Search for the cell housing the specified text and yield its (X, Y) center coordinate. 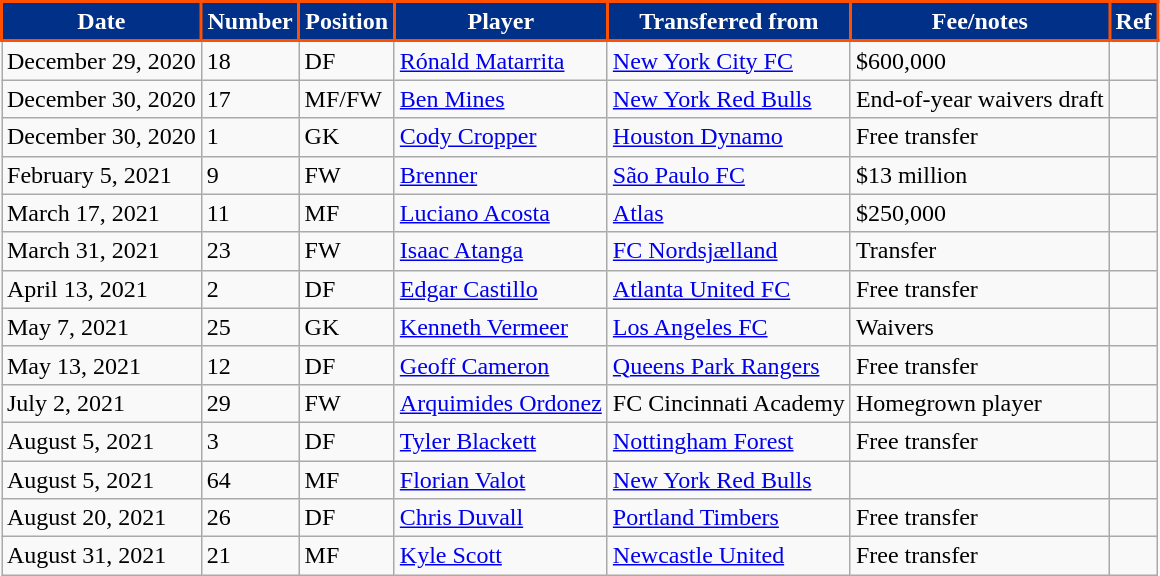
Chris Duvall (500, 518)
Rónald Matarrita (500, 60)
Player (500, 22)
Atlanta United FC (728, 289)
Queens Park Rangers (728, 365)
17 (250, 99)
18 (250, 60)
Ref (1134, 22)
Transferred from (728, 22)
Atlas (728, 213)
April 13, 2021 (102, 289)
1 (250, 137)
End-of-year waivers draft (980, 99)
Fee/notes (980, 22)
Tyler Blackett (500, 441)
Arquimides Ordonez (500, 403)
Florian Valot (500, 479)
12 (250, 365)
New York City FC (728, 60)
25 (250, 327)
11 (250, 213)
July 2, 2021 (102, 403)
23 (250, 251)
Isaac Atanga (500, 251)
$250,000 (980, 213)
FC Cincinnati Academy (728, 403)
August 31, 2021 (102, 556)
Newcastle United (728, 556)
Homegrown player (980, 403)
March 17, 2021 (102, 213)
Kyle Scott (500, 556)
MF/FW (346, 99)
Nottingham Forest (728, 441)
São Paulo FC (728, 175)
Edgar Castillo (500, 289)
21 (250, 556)
Portland Timbers (728, 518)
Geoff Cameron (500, 365)
Luciano Acosta (500, 213)
2 (250, 289)
26 (250, 518)
29 (250, 403)
FC Nordsjælland (728, 251)
Waivers (980, 327)
64 (250, 479)
$600,000 (980, 60)
March 31, 2021 (102, 251)
9 (250, 175)
Number (250, 22)
Cody Cropper (500, 137)
May 13, 2021 (102, 365)
Ben Mines (500, 99)
May 7, 2021 (102, 327)
Houston Dynamo (728, 137)
Los Angeles FC (728, 327)
Date (102, 22)
Brenner (500, 175)
Kenneth Vermeer (500, 327)
August 20, 2021 (102, 518)
December 29, 2020 (102, 60)
February 5, 2021 (102, 175)
3 (250, 441)
Position (346, 22)
$13 million (980, 175)
Transfer (980, 251)
